Detect which cell encompasses the target text, then output its [X, Y] center coordinate. 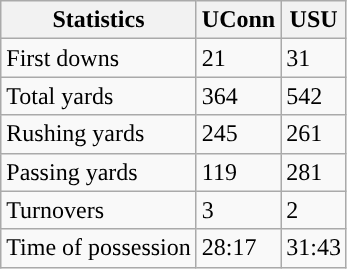
3 [238, 210]
31 [314, 58]
Passing yards [99, 172]
28:17 [238, 248]
2 [314, 210]
USU [314, 20]
245 [238, 134]
Time of possession [99, 248]
364 [238, 96]
281 [314, 172]
Rushing yards [99, 134]
Total yards [99, 96]
Turnovers [99, 210]
Statistics [99, 20]
261 [314, 134]
31:43 [314, 248]
542 [314, 96]
UConn [238, 20]
21 [238, 58]
119 [238, 172]
First downs [99, 58]
